Locate the cell with the specified text and output its [x, y] center coordinate. 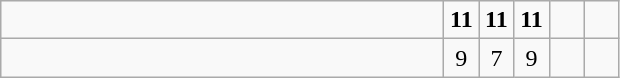
7 [496, 58]
